Locate the cell with the specified text and output its [X, Y] center coordinate. 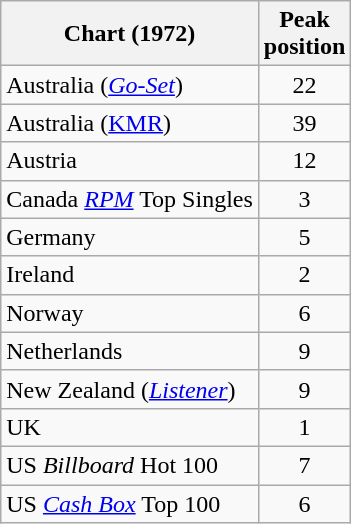
Chart (1972) [130, 34]
22 [304, 85]
UK [130, 427]
Germany [130, 237]
12 [304, 161]
Netherlands [130, 351]
Peakposition [304, 34]
39 [304, 123]
2 [304, 275]
Austria [130, 161]
Australia (Go-Set) [130, 85]
US Billboard Hot 100 [130, 465]
5 [304, 237]
7 [304, 465]
1 [304, 427]
Australia (KMR) [130, 123]
New Zealand (Listener) [130, 389]
Ireland [130, 275]
Canada RPM Top Singles [130, 199]
Norway [130, 313]
US Cash Box Top 100 [130, 503]
3 [304, 199]
